From the cell containing the given text, extract its center point as (x, y) coordinate. 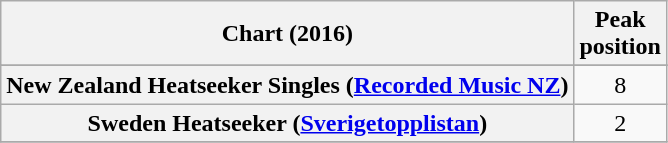
Peakposition (620, 34)
Chart (2016) (288, 34)
2 (620, 123)
8 (620, 85)
Sweden Heatseeker (Sverigetopplistan) (288, 123)
New Zealand Heatseeker Singles (Recorded Music NZ) (288, 85)
